Scan for the cell matching the given text and deliver its [x, y] coordinate at center. 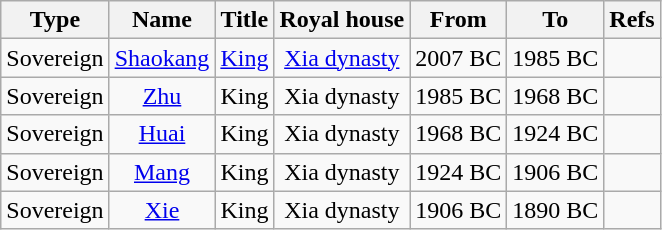
From [458, 20]
Xie [162, 210]
Shaokang [162, 58]
Type [55, 20]
1890 BC [556, 210]
To [556, 20]
Mang [162, 172]
Zhu [162, 96]
2007 BC [458, 58]
Name [162, 20]
Refs [632, 20]
Huai [162, 134]
Title [244, 20]
Royal house [342, 20]
